Scan for the cell matching the given text and deliver its (X, Y) coordinate at center. 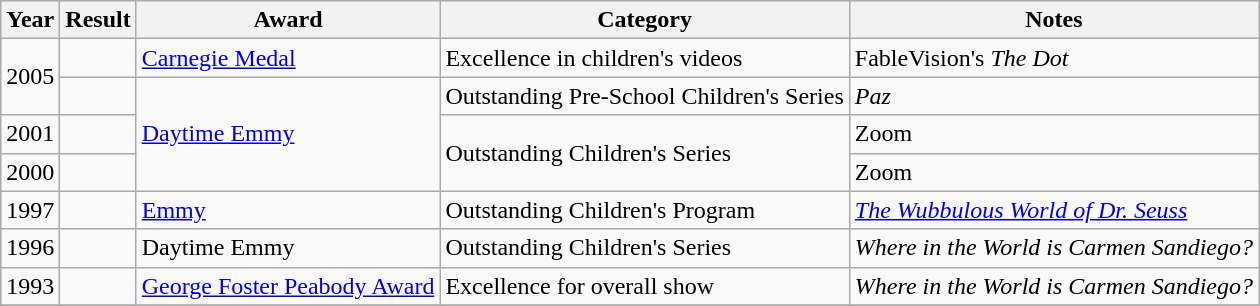
2001 (30, 134)
2005 (30, 77)
1997 (30, 210)
Excellence in children's videos (644, 58)
Paz (1054, 96)
Notes (1054, 20)
Carnegie Medal (288, 58)
Category (644, 20)
The Wubbulous World of Dr. Seuss (1054, 210)
George Foster Peabody Award (288, 286)
Result (98, 20)
2000 (30, 172)
Year (30, 20)
Outstanding Children's Program (644, 210)
Award (288, 20)
Outstanding Pre-School Children's Series (644, 96)
1993 (30, 286)
1996 (30, 248)
Excellence for overall show (644, 286)
FableVision's The Dot (1054, 58)
Emmy (288, 210)
